Output the [X, Y] coordinate of the center of the cell containing the given text.  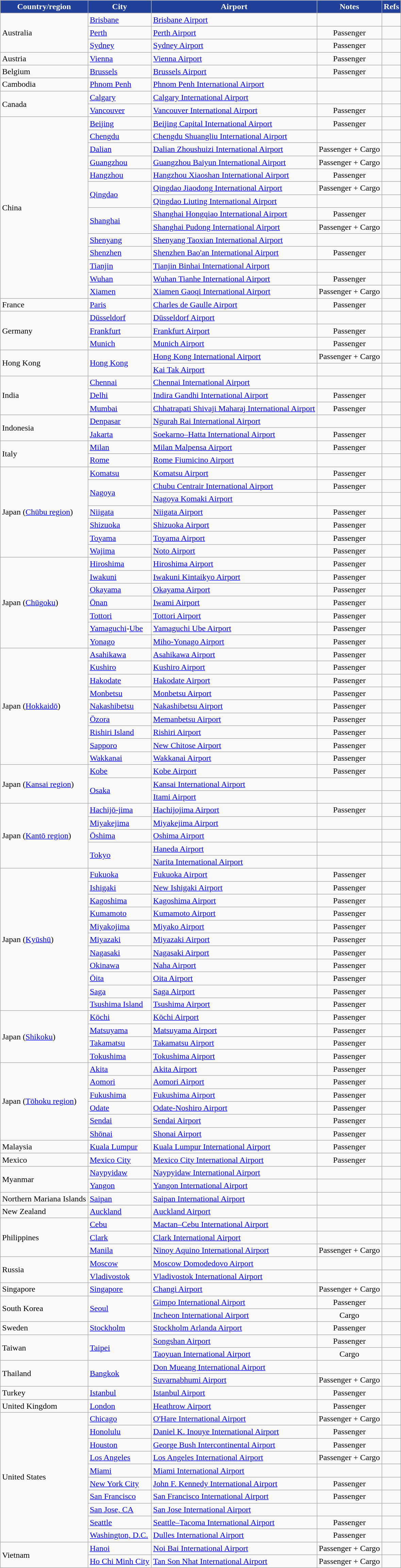
Miyakejima Airport [234, 823]
Fukuoka Airport [234, 875]
Iwami Airport [234, 603]
Shōnai [119, 1134]
Komatsu [119, 473]
Shanghai Pudong International Airport [234, 227]
Hachijō-jima [119, 810]
Wajima [119, 551]
Sweden [44, 1328]
Daniel K. Inouye International Airport [234, 1432]
Dalian [119, 149]
Cambodia [44, 84]
O'Hare International Airport [234, 1419]
Ōnan [119, 603]
Japan (Shikoku) [44, 1037]
Düsseldorf Airport [234, 318]
Okinawa [119, 965]
Kuala Lumpur [119, 1147]
Vladivostok [119, 1276]
Perth Airport [234, 33]
Vienna [119, 59]
Odate [119, 1108]
Naha Airport [234, 965]
Hangzhou [119, 175]
Kuala Lumpur International Airport [234, 1147]
Niigata [119, 512]
Okayama Airport [234, 590]
Nagasaki Airport [234, 952]
Shizuoka [119, 525]
Saipan International Airport [234, 1198]
Chengdu Shuangliu International Airport [234, 136]
Tottori [119, 616]
Brussels [119, 71]
Charles de Gaulle Airport [234, 305]
Japan (Hokkaidō) [44, 707]
Oita Airport [234, 978]
Japan (Kyūshū) [44, 939]
Moscow [119, 1263]
Brussels Airport [234, 71]
Nakashibetsu [119, 706]
Hiroshima [119, 564]
Bangkok [119, 1373]
Mumbai [119, 408]
Fukushima [119, 1095]
Hakodate Airport [234, 680]
Stockholm [119, 1328]
San Francisco [119, 1497]
Hachijojima Airport [234, 810]
Phnom Penh [119, 84]
Kumamoto [119, 914]
Aomori Airport [234, 1082]
Vladivostok International Airport [234, 1276]
Sendai [119, 1121]
Iwakuni [119, 577]
Toyama [119, 538]
Narita International Airport [234, 862]
Beijing Capital International Airport [234, 123]
Ngurah Rai International Airport [234, 421]
Xiamen Gaoqi International Airport [234, 292]
Nagoya Komaki Airport [234, 499]
Guangzhou [119, 162]
Brisbane [119, 20]
Tokyo [119, 855]
Chennai International Airport [234, 383]
Mexico City [119, 1160]
Manila [119, 1250]
Komatsu Airport [234, 473]
Paris [119, 305]
Incheon International Airport [234, 1315]
Tianjin Binhai International Airport [234, 266]
Refs [391, 7]
Memanbetsu Airport [234, 719]
George Bush Intercontinental Airport [234, 1445]
Miami International Airport [234, 1471]
Itami Airport [234, 797]
Nagoya [119, 492]
Saga [119, 991]
Qingdao [119, 195]
Tan Son Nhat International Airport [234, 1561]
Vancouver [119, 110]
Kumamoto Airport [234, 914]
Phnom Penh International Airport [234, 84]
Hanoi [119, 1548]
Kobe Airport [234, 771]
Sapporo [119, 745]
Rome Fiumicino Airport [234, 460]
New Chitose Airport [234, 745]
Chicago [119, 1419]
San Jose International Airport [234, 1509]
Vancouver International Airport [234, 110]
Frankfurt [119, 330]
Gimpo International Airport [234, 1302]
Naypyidaw [119, 1173]
Taoyuan International Airport [234, 1354]
Tottori Airport [234, 616]
Northern Mariana Islands [44, 1198]
Guangzhou Baiyun International Airport [234, 162]
Monbetsu Airport [234, 693]
Calgary International Airport [234, 97]
Kobe [119, 771]
United States [44, 1477]
Chhatrapati Shivaji Maharaj International Airport [234, 408]
Miho-Yonago Airport [234, 642]
Ho Chi Minh City [119, 1561]
Indira Gandhi International Airport [234, 395]
Düsseldorf [119, 318]
Miyako Airport [234, 926]
Qingdao Liuting International Airport [234, 201]
Yonago [119, 642]
Yamaguchi-Ube [119, 629]
Calgary [119, 97]
Wuhan [119, 279]
Monbetsu [119, 693]
Takamatsu [119, 1043]
Istanbul [119, 1393]
Shizuoka Airport [234, 525]
Vienna Airport [234, 59]
Xiamen [119, 292]
Frankfurt Airport [234, 330]
United Kingdom [44, 1406]
Asahikawa [119, 654]
Heathrow Airport [234, 1406]
Houston [119, 1445]
Seoul [119, 1309]
San Francisco International Airport [234, 1497]
Auckland Airport [234, 1212]
Qingdao Jiaodong International Airport [234, 188]
Mexico [44, 1160]
Germany [44, 330]
Nakashibetsu Airport [234, 706]
Shonai Airport [234, 1134]
Wuhan Tianhe International Airport [234, 279]
Rishiri Airport [234, 732]
Kōchi Airport [234, 1017]
Shenzhen [119, 253]
Sydney [119, 46]
Auckland [119, 1212]
Suvarnabhumi Airport [234, 1380]
Yangon [119, 1185]
China [44, 208]
Aomori [119, 1082]
Fukuoka [119, 875]
Clark International Airport [234, 1238]
Nagasaki [119, 952]
Yangon International Airport [234, 1185]
Taiwan [44, 1347]
Ōita [119, 978]
Milan Malpensa Airport [234, 447]
Don Mueang International Airport [234, 1367]
Notes [350, 7]
Japan (Chūbu region) [44, 512]
Honolulu [119, 1432]
Beijing [119, 123]
Kagoshima Airport [234, 901]
India [44, 395]
Japan (Tōhoku region) [44, 1101]
Yamaguchi Ube Airport [234, 629]
Miami [119, 1471]
Perth [119, 33]
Airport [234, 7]
Chennai [119, 383]
Songshan Airport [234, 1341]
Noto Airport [234, 551]
Tsushima Airport [234, 1004]
Kagoshima [119, 901]
Chubu Centrair International Airport [234, 486]
Saipan [119, 1198]
Tianjin [119, 266]
Miyakejima [119, 823]
Japan (Kantō region) [44, 836]
Thailand [44, 1373]
Canada [44, 104]
Ōzora [119, 719]
Country/region [44, 7]
Vietnam [44, 1555]
Milan [119, 447]
Hangzhou Xiaoshan International Airport [234, 175]
Cebu [119, 1225]
Soekarno–Hatta International Airport [234, 434]
Matsuyama Airport [234, 1030]
Dalian Zhoushuizi International Airport [234, 149]
Dulles International Airport [234, 1535]
Russia [44, 1270]
Moscow Domodedovo Airport [234, 1263]
Tokushima Airport [234, 1056]
Kansai International Airport [234, 784]
Munich Airport [234, 343]
Taipei [119, 1347]
Sydney Airport [234, 46]
New Zealand [44, 1212]
Hong Kong International Airport [234, 356]
Ishigaki [119, 888]
Clark [119, 1238]
Japan (Chūgoku) [44, 602]
Mexico City International Airport [234, 1160]
Ōshima [119, 836]
Changi Airport [234, 1289]
Indonesia [44, 428]
Kai Tak Airport [234, 369]
Kushiro [119, 667]
Kushiro Airport [234, 667]
Odate-Noshiro Airport [234, 1108]
Shenyang [119, 240]
Haneda Airport [234, 849]
Osaka [119, 790]
City [119, 7]
Miyazaki Airport [234, 939]
Denpasar [119, 421]
Myanmar [44, 1179]
Delhi [119, 395]
Chengdu [119, 136]
Japan (Kansai region) [44, 784]
Los Angeles International Airport [234, 1458]
Shenyang Taoxian International Airport [234, 240]
Rishiri Island [119, 732]
Akita [119, 1069]
Takamatsu Airport [234, 1043]
Italy [44, 454]
Shenzhen Bao'an International Airport [234, 253]
Munich [119, 343]
Rome [119, 460]
Toyama Airport [234, 538]
John F. Kennedy International Airport [234, 1484]
Brisbane Airport [234, 20]
Washington, D.C. [119, 1535]
South Korea [44, 1309]
Noi Bai International Airport [234, 1548]
Iwakuni Kintaikyo Airport [234, 577]
Niigata Airport [234, 512]
Stockholm Arlanda Airport [234, 1328]
Miyakojima [119, 926]
Matsuyama [119, 1030]
Malaysia [44, 1147]
New York City [119, 1484]
Wakkanai [119, 758]
Turkey [44, 1393]
Ninoy Aquino International Airport [234, 1250]
London [119, 1406]
Akita Airport [234, 1069]
Shanghai Hongqiao International Airport [234, 214]
Naypyidaw International Airport [234, 1173]
Istanbul Airport [234, 1393]
Hiroshima Airport [234, 564]
Philippines [44, 1238]
Jakarta [119, 434]
Saga Airport [234, 991]
Austria [44, 59]
Asahikawa Airport [234, 654]
Australia [44, 33]
Mactan–Cebu International Airport [234, 1225]
Tsushima Island [119, 1004]
Miyazaki [119, 939]
Hakodate [119, 680]
Okayama [119, 590]
Seattle [119, 1522]
Seattle–Tacoma International Airport [234, 1522]
San Jose, CA [119, 1509]
Wakkanai Airport [234, 758]
Tokushima [119, 1056]
Sendai Airport [234, 1121]
Oshima Airport [234, 836]
Los Angeles [119, 1458]
Fukushima Airport [234, 1095]
New Ishigaki Airport [234, 888]
Shanghai [119, 221]
France [44, 305]
Kōchi [119, 1017]
Belgium [44, 71]
